Pinpoint the cell where the given text exists, returning its [X, Y] midpoint coordinate. 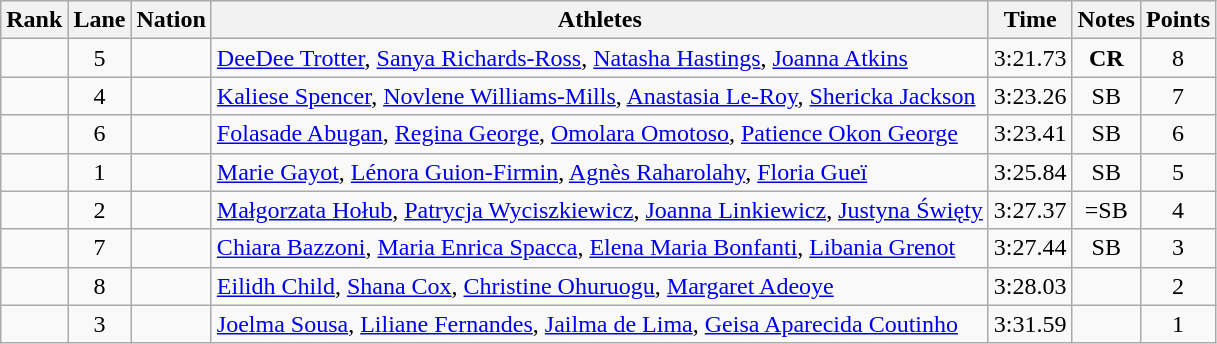
3:23.41 [1030, 134]
Athletes [600, 20]
Joelma Sousa, Liliane Fernandes, Jailma de Lima, Geisa Aparecida Coutinho [600, 324]
Rank [34, 20]
Kaliese Spencer, Novlene Williams-Mills, Anastasia Le-Roy, Shericka Jackson [600, 96]
3:27.44 [1030, 248]
CR [1106, 58]
Eilidh Child, Shana Cox, Christine Ohuruogu, Margaret Adeoye [600, 286]
Notes [1106, 20]
Chiara Bazzoni, Maria Enrica Spacca, Elena Maria Bonfanti, Libania Grenot [600, 248]
Nation [171, 20]
Marie Gayot, Lénora Guion-Firmin, Agnès Raharolahy, Floria Gueï [600, 172]
DeeDee Trotter, Sanya Richards-Ross, Natasha Hastings, Joanna Atkins [600, 58]
Time [1030, 20]
3:28.03 [1030, 286]
3:21.73 [1030, 58]
3:27.37 [1030, 210]
3:25.84 [1030, 172]
Lane [100, 20]
3:23.26 [1030, 96]
Folasade Abugan, Regina George, Omolara Omotoso, Patience Okon George [600, 134]
=SB [1106, 210]
Małgorzata Hołub, Patrycja Wyciszkiewicz, Joanna Linkiewicz, Justyna Święty [600, 210]
3:31.59 [1030, 324]
Points [1178, 20]
